Find where the given text appears and provide that cell's center as (x, y) coordinate. 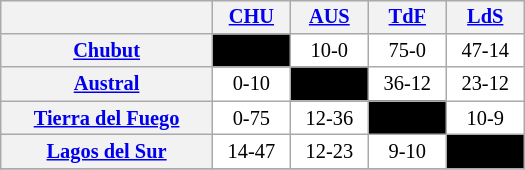
LdS (485, 17)
CHU (251, 17)
Austral (107, 84)
12-23 (329, 152)
47-14 (485, 51)
75-0 (407, 51)
10-9 (485, 118)
36-12 (407, 84)
Tierra del Fuego (107, 118)
12-36 (329, 118)
TdF (407, 17)
Lagos del Sur (107, 152)
9-10 (407, 152)
23-12 (485, 84)
10-0 (329, 51)
0-75 (251, 118)
0-10 (251, 84)
Chubut (107, 51)
AUS (329, 17)
14-47 (251, 152)
